Detect which cell encompasses the target text, then output its [x, y] center coordinate. 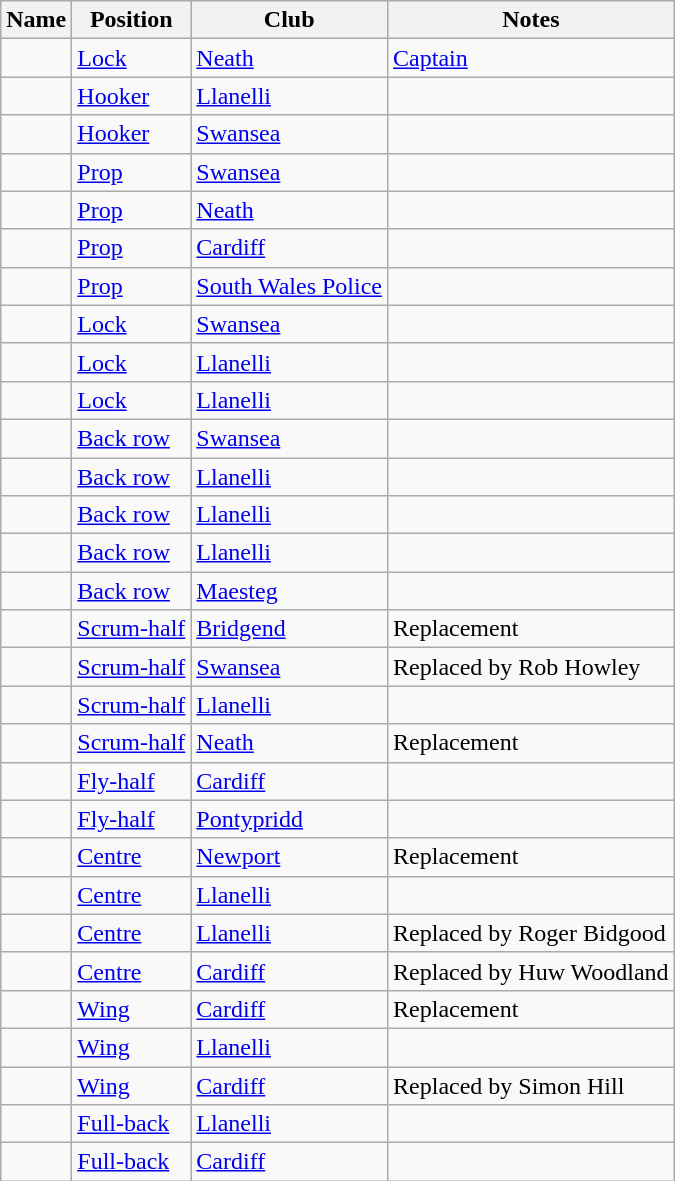
Maesteg [290, 591]
Replaced by Huw Woodland [532, 971]
Position [132, 20]
Replaced by Rob Howley [532, 667]
Replaced by Roger Bidgood [532, 933]
Replaced by Simon Hill [532, 1085]
Pontypridd [290, 819]
Name [36, 20]
Newport [290, 857]
South Wales Police [290, 286]
Captain [532, 58]
Notes [532, 20]
Bridgend [290, 629]
Club [290, 20]
